Return the (X, Y) coordinate for the center point of the cell that contains the specified text.  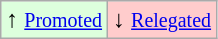
↓ Relegated (162, 20)
↑ Promoted (54, 20)
